Scan for the cell matching the given text and deliver its (x, y) coordinate at center. 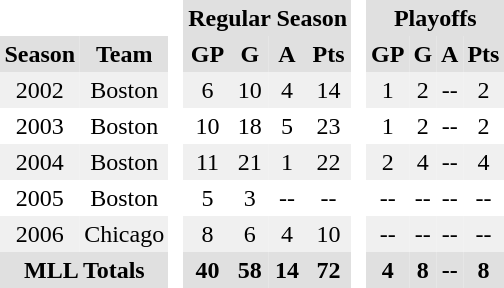
21 (250, 162)
Playoffs (436, 18)
Chicago (124, 234)
22 (328, 162)
72 (328, 270)
2003 (40, 126)
MLL Totals (84, 270)
18 (250, 126)
40 (208, 270)
2002 (40, 90)
11 (208, 162)
Team (124, 54)
2005 (40, 198)
2006 (40, 234)
2004 (40, 162)
23 (328, 126)
Regular Season (268, 18)
Season (40, 54)
58 (250, 270)
3 (250, 198)
